Locate the cell with the specified text and output its [X, Y] center coordinate. 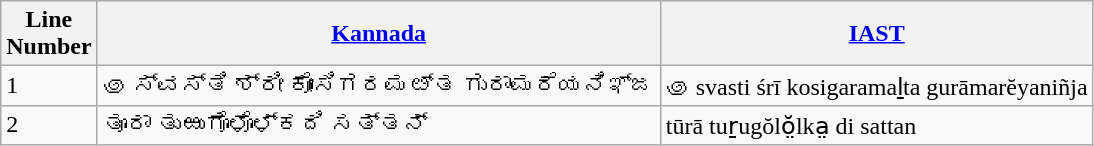
2 [49, 125]
tūrā tuṟugŏlŏ̤lka̤ di sattan [876, 125]
LineNumber [49, 34]
ತೂರಾ ತುಱುಗೊಳೊಳ್ಕದಿ ಸತ್ತನ್ [378, 125]
಄ svasti śrī kosigaramaḻta gurāmarĕyaniñja [876, 86]
Kannada [378, 34]
಄ ಸ್ವಸ್ತಿ ಶ್ರೀ ಕೋಸಿಗರಮೞ್ತ ಗುರಾಮರೆಯನಿಞ್ಜ [378, 86]
1 [49, 86]
IAST [876, 34]
